Capture the cell that displays the provided text and extract its (x, y) central coordinate. 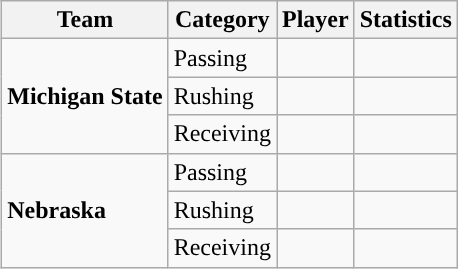
Category (222, 20)
Player (315, 20)
Statistics (406, 20)
Team (85, 20)
Michigan State (85, 96)
Nebraska (85, 210)
